Search for the cell housing the specified text and yield its (x, y) center coordinate. 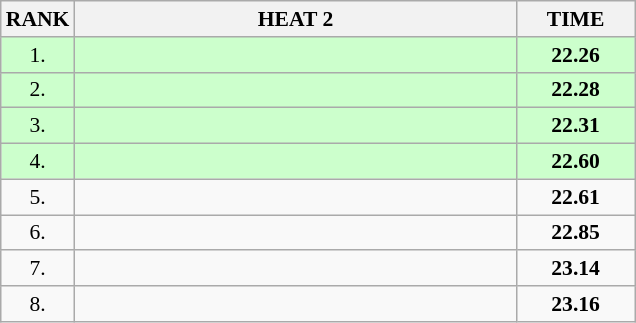
7. (38, 269)
22.61 (576, 197)
22.28 (576, 90)
3. (38, 126)
22.85 (576, 233)
4. (38, 162)
22.31 (576, 126)
22.60 (576, 162)
5. (38, 197)
22.26 (576, 55)
TIME (576, 19)
2. (38, 90)
HEAT 2 (295, 19)
23.16 (576, 304)
6. (38, 233)
8. (38, 304)
23.14 (576, 269)
1. (38, 55)
RANK (38, 19)
